Locate the cell with the specified text and output its [X, Y] center coordinate. 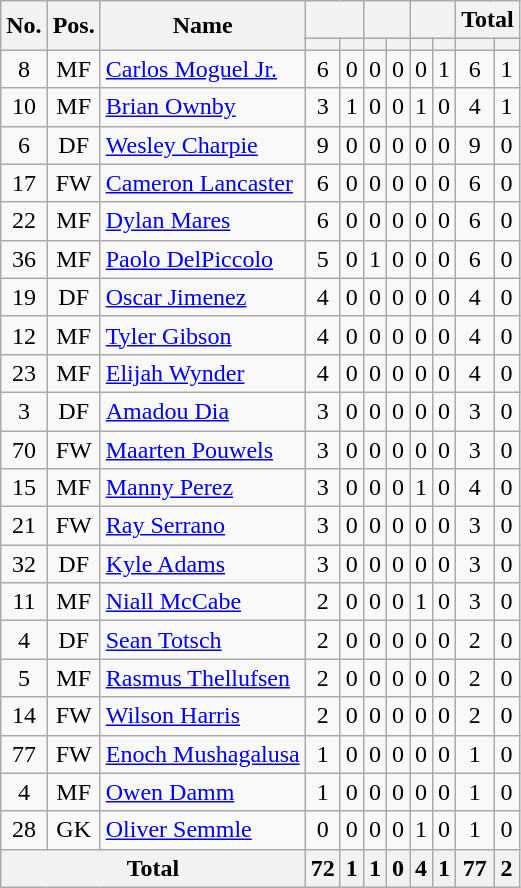
Oliver Semmle [202, 830]
No. [24, 26]
28 [24, 830]
32 [24, 564]
Tyler Gibson [202, 335]
Wilson Harris [202, 716]
8 [24, 69]
GK [74, 830]
70 [24, 449]
36 [24, 259]
Owen Damm [202, 792]
19 [24, 297]
21 [24, 526]
72 [322, 868]
Dylan Mares [202, 221]
Pos. [74, 26]
Brian Ownby [202, 107]
22 [24, 221]
11 [24, 602]
Carlos Moguel Jr. [202, 69]
Paolo DelPiccolo [202, 259]
Manny Perez [202, 488]
Maarten Pouwels [202, 449]
23 [24, 373]
Sean Totsch [202, 640]
Rasmus Thellufsen [202, 678]
15 [24, 488]
10 [24, 107]
Amadou Dia [202, 411]
Niall McCabe [202, 602]
12 [24, 335]
Wesley Charpie [202, 145]
Cameron Lancaster [202, 183]
Kyle Adams [202, 564]
Oscar Jimenez [202, 297]
Ray Serrano [202, 526]
Enoch Mushagalusa [202, 754]
Name [202, 26]
Elijah Wynder [202, 373]
17 [24, 183]
14 [24, 716]
